Output the [x, y] coordinate of the center of the cell containing the given text.  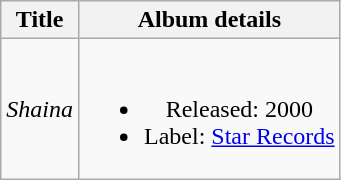
Shaina [40, 109]
Title [40, 20]
Released: 2000Label: Star Records [209, 109]
Album details [209, 20]
